Provide the [X, Y] coordinate of the cell's center where the given text is located.  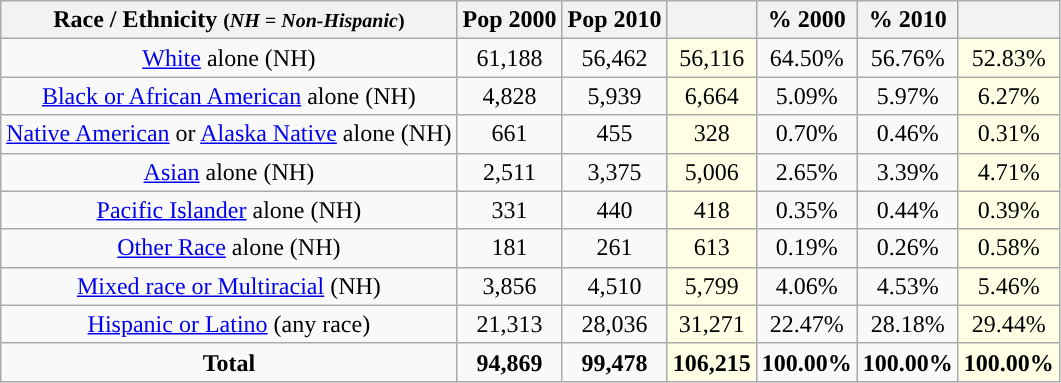
Total [229, 362]
64.50% [806, 58]
0.46% [908, 134]
455 [614, 134]
4.06% [806, 286]
5.97% [908, 96]
5,939 [614, 96]
418 [712, 210]
661 [510, 134]
Pacific Islander alone (NH) [229, 210]
0.58% [1008, 248]
261 [614, 248]
5,006 [712, 172]
Pop 2010 [614, 20]
4,510 [614, 286]
Black or African American alone (NH) [229, 96]
22.47% [806, 324]
61,188 [510, 58]
3.39% [908, 172]
613 [712, 248]
5.46% [1008, 286]
% 2000 [806, 20]
2,511 [510, 172]
2.65% [806, 172]
56.76% [908, 58]
Asian alone (NH) [229, 172]
% 2010 [908, 20]
0.19% [806, 248]
28.18% [908, 324]
56,116 [712, 58]
106,215 [712, 362]
31,271 [712, 324]
99,478 [614, 362]
56,462 [614, 58]
21,313 [510, 324]
0.39% [1008, 210]
6,664 [712, 96]
29.44% [1008, 324]
28,036 [614, 324]
0.26% [908, 248]
440 [614, 210]
4.53% [908, 286]
94,869 [510, 362]
0.44% [908, 210]
4.71% [1008, 172]
6.27% [1008, 96]
Pop 2000 [510, 20]
4,828 [510, 96]
5.09% [806, 96]
328 [712, 134]
0.70% [806, 134]
Other Race alone (NH) [229, 248]
Native American or Alaska Native alone (NH) [229, 134]
5,799 [712, 286]
White alone (NH) [229, 58]
3,856 [510, 286]
Race / Ethnicity (NH = Non-Hispanic) [229, 20]
Hispanic or Latino (any race) [229, 324]
331 [510, 210]
52.83% [1008, 58]
0.35% [806, 210]
3,375 [614, 172]
Mixed race or Multiracial (NH) [229, 286]
0.31% [1008, 134]
181 [510, 248]
